Pinpoint the cell where the given text exists, returning its [X, Y] midpoint coordinate. 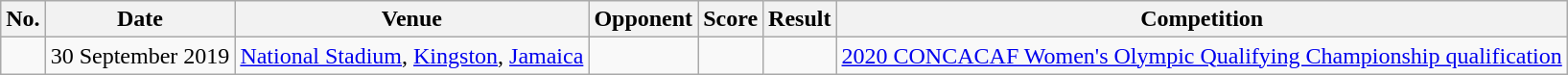
30 September 2019 [140, 56]
No. [23, 19]
National Stadium, Kingston, Jamaica [412, 56]
Result [800, 19]
Competition [1202, 19]
Opponent [644, 19]
Score [731, 19]
2020 CONCACAF Women's Olympic Qualifying Championship qualification [1202, 56]
Date [140, 19]
Venue [412, 19]
